Extract the [x, y] coordinate from the center of the cell holding the provided text.  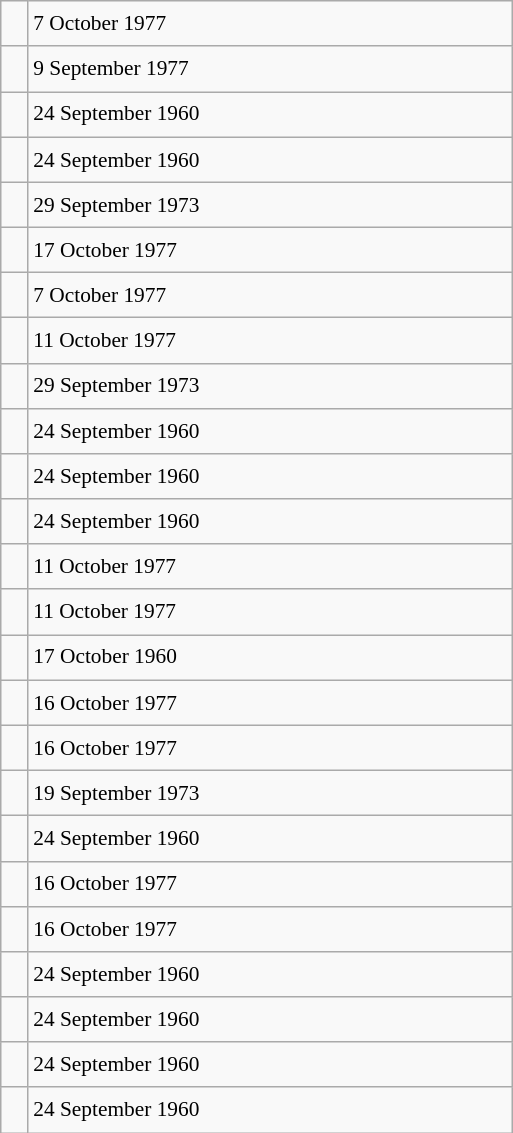
19 September 1973 [270, 792]
17 October 1977 [270, 250]
9 September 1977 [270, 68]
17 October 1960 [270, 658]
